Pinpoint the cell where the given text exists, returning its [x, y] midpoint coordinate. 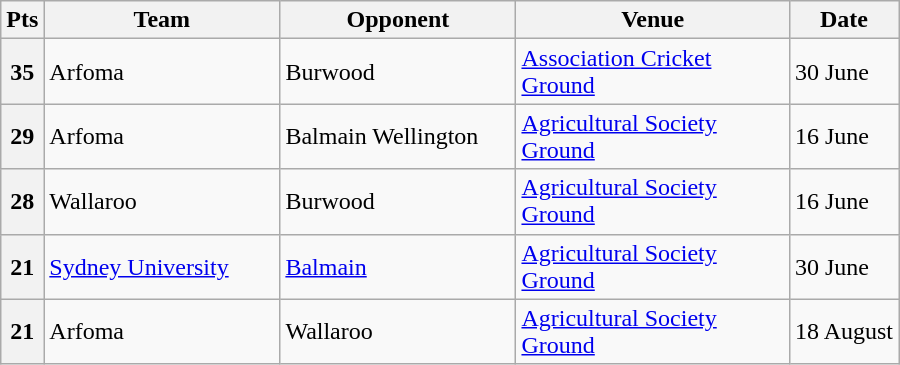
Balmain [398, 266]
35 [22, 72]
Association Cricket Ground [653, 72]
Pts [22, 20]
Team [162, 20]
Sydney University [162, 266]
29 [22, 136]
Date [844, 20]
28 [22, 202]
Venue [653, 20]
Opponent [398, 20]
Balmain Wellington [398, 136]
18 August [844, 332]
